For the text-containing cell, return its midpoint in (X, Y) coordinate format. 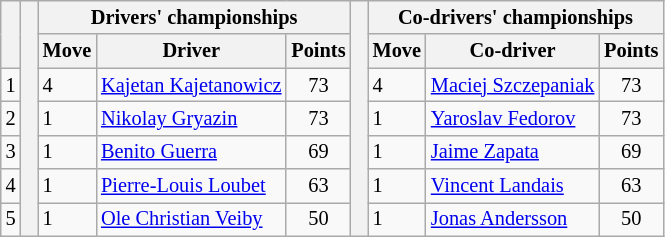
Benito Guerra (191, 152)
Jonas Andersson (512, 219)
Co-drivers' championships (516, 17)
Yaroslav Fedorov (512, 118)
3 (11, 152)
Jaime Zapata (512, 152)
Kajetan Kajetanowicz (191, 85)
Co-driver (512, 51)
Driver (191, 51)
Nikolay Gryazin (191, 118)
Drivers' championships (194, 17)
Maciej Szczepaniak (512, 85)
Vincent Landais (512, 186)
Ole Christian Veiby (191, 219)
2 (11, 118)
Pierre-Louis Loubet (191, 186)
5 (11, 219)
